Search for the cell housing the specified text and yield its [X, Y] center coordinate. 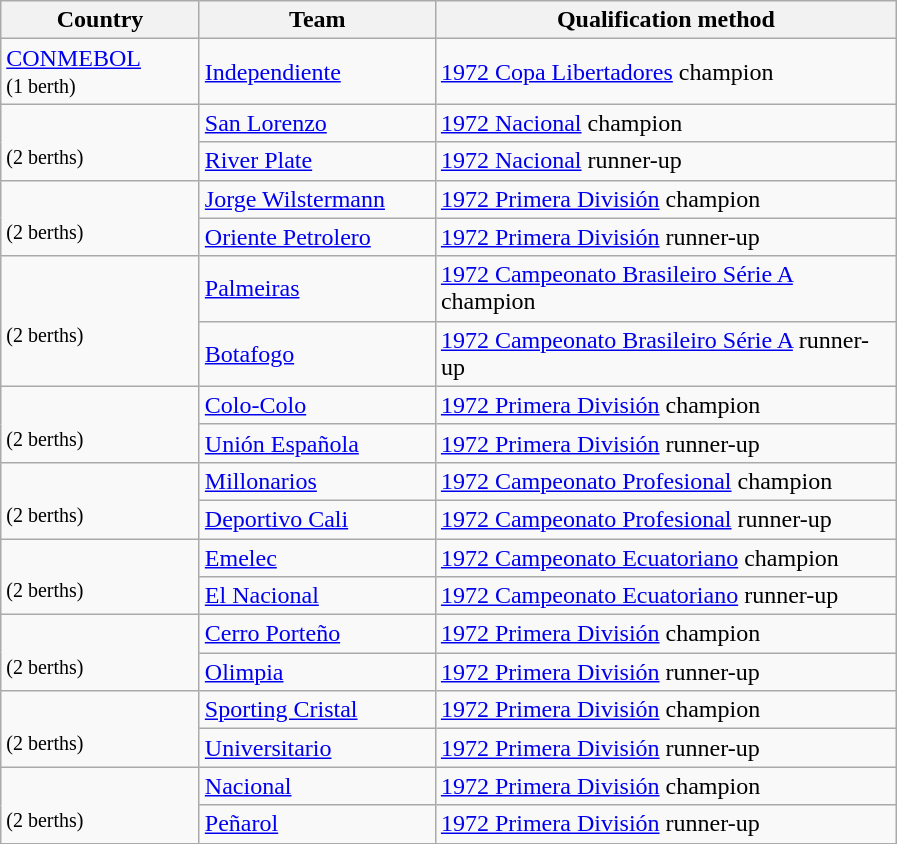
Emelec [317, 557]
San Lorenzo [317, 123]
1972 Campeonato Profesional runner-up [666, 519]
1972 Nacional runner-up [666, 161]
Palmeiras [317, 288]
Universitario [317, 748]
1972 Campeonato Ecuatoriano champion [666, 557]
Jorge Wilstermann [317, 199]
Qualification method [666, 20]
Sporting Cristal [317, 710]
Country [100, 20]
Millonarios [317, 481]
1972 Nacional champion [666, 123]
1972 Campeonato Brasileiro Série A runner-up [666, 354]
Unión Española [317, 443]
Botafogo [317, 354]
Cerro Porteño [317, 634]
Peñarol [317, 824]
Olimpia [317, 672]
Deportivo Cali [317, 519]
1972 Campeonato Brasileiro Série A champion [666, 288]
Nacional [317, 786]
El Nacional [317, 596]
Colo-Colo [317, 405]
River Plate [317, 161]
Independiente [317, 72]
1972 Campeonato Ecuatoriano runner-up [666, 596]
CONMEBOL(1 berth) [100, 72]
1972 Campeonato Profesional champion [666, 481]
1972 Copa Libertadores champion [666, 72]
Oriente Petrolero [317, 237]
Team [317, 20]
